Provide the (x, y) coordinate of the cell's center where the given text is located.  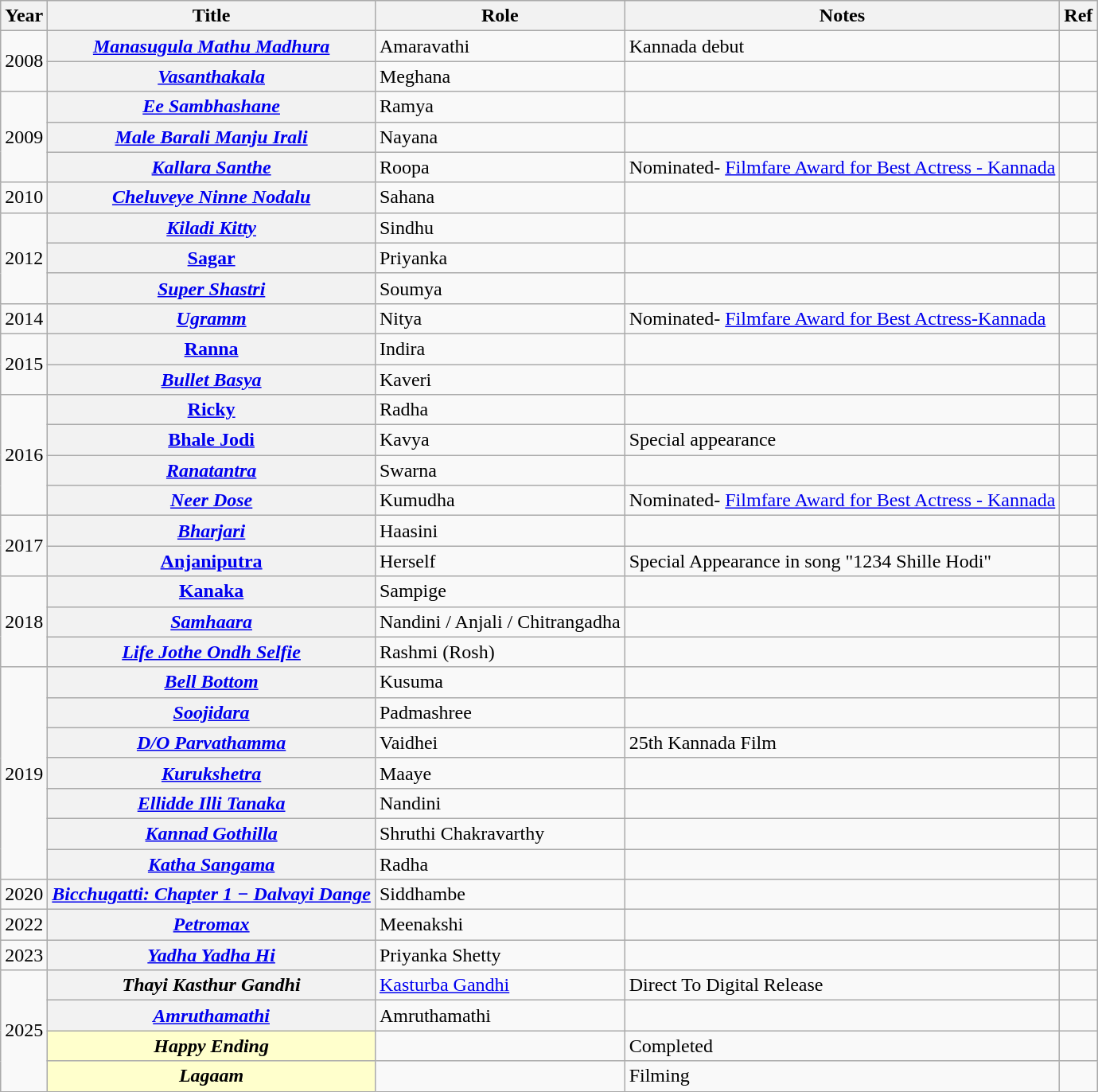
2019 (24, 773)
Haasini (500, 531)
Direct To Digital Release (842, 985)
Ugramm (212, 318)
Nitya (500, 318)
Vasanthakala (212, 76)
Ellidde Illi Tanaka (212, 803)
2016 (24, 455)
Sahana (500, 197)
D/O Parvathamma (212, 743)
Role (500, 16)
Ref (1079, 16)
2014 (24, 318)
Nayana (500, 137)
Lagaam (212, 1076)
Soumya (500, 288)
Bhale Jodi (212, 440)
Samhaara (212, 622)
Title (212, 16)
Special Appearance in song "1234 Shille Hodi" (842, 561)
Nandini / Anjali / Chitrangadha (500, 622)
Sindhu (500, 228)
Ee Sambhashane (212, 107)
Sagar (212, 258)
Maaye (500, 773)
2017 (24, 546)
Katha Sangama (212, 864)
Bullet Basya (212, 380)
Indira (500, 349)
Soojidara (212, 712)
Priyanka Shetty (500, 955)
Bicchugatti: Chapter 1 − Dalvayi Dange (212, 895)
Rashmi (Rosh) (500, 652)
Year (24, 16)
Shruthi Chakravarthy (500, 833)
Petromax (212, 925)
Kallara Santhe (212, 167)
Padmashree (500, 712)
Bell Bottom (212, 682)
Kurukshetra (212, 773)
Meenakshi (500, 925)
Kannad Gothilla (212, 833)
Kannada debut (842, 46)
Male Barali Manju Irali (212, 137)
2018 (24, 622)
2023 (24, 955)
2009 (24, 137)
Kumudha (500, 501)
Cheluveye Ninne Nodalu (212, 197)
2022 (24, 925)
Kasturba Gandhi (500, 985)
Yadha Yadha Hi (212, 955)
Manasugula Mathu Madhura (212, 46)
Vaidhei (500, 743)
Filming (842, 1076)
25th Kannada Film (842, 743)
Ranatantra (212, 470)
Herself (500, 561)
Ramya (500, 107)
Kusuma (500, 682)
Siddhambe (500, 895)
2008 (24, 61)
Nominated- Filmfare Award for Best Actress-Kannada (842, 318)
Ranna (212, 349)
Amaravathi (500, 46)
Kanaka (212, 591)
Completed (842, 1046)
Anjaniputra (212, 561)
Meghana (500, 76)
2010 (24, 197)
Kiladi Kitty (212, 228)
2025 (24, 1031)
Bharjari (212, 531)
Thayi Kasthur Gandhi (212, 985)
Super Shastri (212, 288)
Nandini (500, 803)
Special appearance (842, 440)
Kaveri (500, 380)
Roopa (500, 167)
2012 (24, 258)
Notes (842, 16)
Happy Ending (212, 1046)
Kavya (500, 440)
2020 (24, 895)
Life Jothe Ondh Selfie (212, 652)
Neer Dose (212, 501)
Swarna (500, 470)
2015 (24, 364)
Sampige (500, 591)
Priyanka (500, 258)
Ricky (212, 410)
